Locate the cell with the specified text and output its [X, Y] center coordinate. 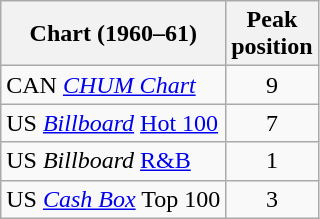
3 [272, 199]
Peakposition [272, 34]
Chart (1960–61) [114, 34]
1 [272, 161]
7 [272, 123]
US Cash Box Top 100 [114, 199]
US Billboard Hot 100 [114, 123]
CAN CHUM Chart [114, 85]
US Billboard R&B [114, 161]
9 [272, 85]
